Search for the cell housing the specified text and yield its (X, Y) center coordinate. 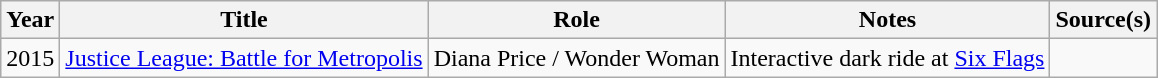
Notes (888, 20)
Justice League: Battle for Metropolis (244, 58)
Title (244, 20)
Interactive dark ride at Six Flags (888, 58)
Source(s) (1104, 20)
2015 (30, 58)
Diana Price / Wonder Woman (576, 58)
Year (30, 20)
Role (576, 20)
